Return the [x, y] coordinate for the center point of the cell that contains the specified text.  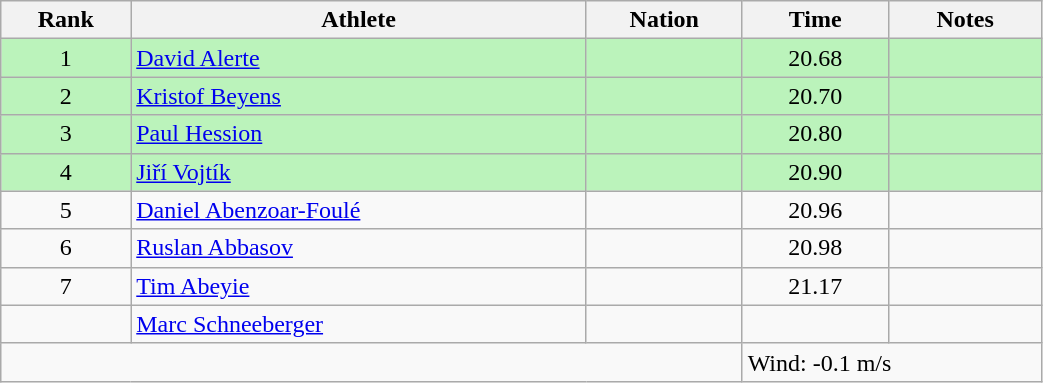
20.70 [815, 96]
Ruslan Abbasov [359, 248]
Athlete [359, 20]
Paul Hession [359, 134]
20.98 [815, 248]
Daniel Abenzoar-Foulé [359, 210]
6 [66, 248]
20.80 [815, 134]
Rank [66, 20]
2 [66, 96]
20.90 [815, 172]
1 [66, 58]
Time [815, 20]
Tim Abeyie [359, 286]
David Alerte [359, 58]
Nation [664, 20]
Notes [965, 20]
20.68 [815, 58]
20.96 [815, 210]
Wind: -0.1 m/s [892, 362]
3 [66, 134]
Jiří Vojtík [359, 172]
5 [66, 210]
Marc Schneeberger [359, 324]
Kristof Beyens [359, 96]
7 [66, 286]
4 [66, 172]
21.17 [815, 286]
